Extract the (x, y) coordinate from the center of the cell holding the provided text.  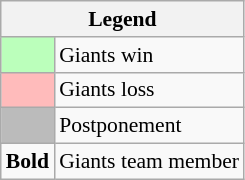
Giants loss (149, 90)
Postponement (149, 126)
Giants team member (149, 162)
Legend (122, 19)
Bold (28, 162)
Giants win (149, 55)
